Scan for the cell matching the given text and deliver its (x, y) coordinate at center. 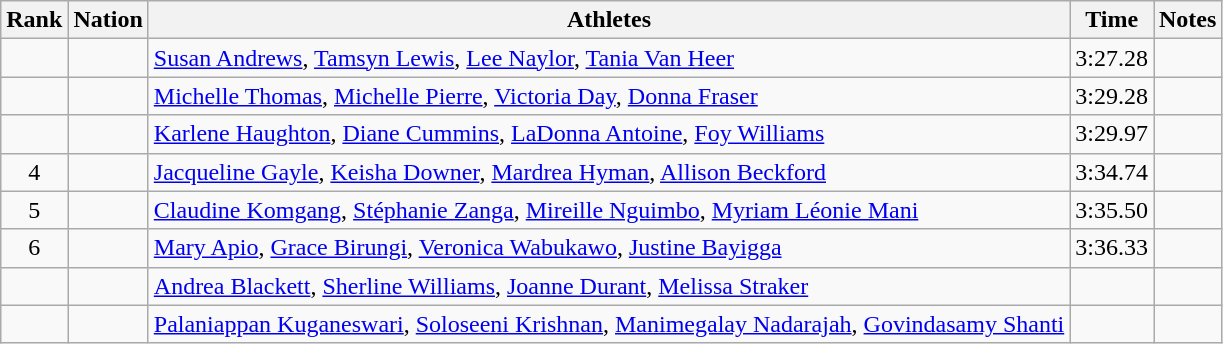
3:36.33 (1112, 248)
Jacqueline Gayle, Keisha Downer, Mardrea Hyman, Allison Beckford (608, 172)
4 (34, 172)
Athletes (608, 20)
6 (34, 248)
Notes (1188, 20)
Susan Andrews, Tamsyn Lewis, Lee Naylor, Tania Van Heer (608, 58)
Andrea Blackett, Sherline Williams, Joanne Durant, Melissa Straker (608, 286)
Palaniappan Kuganeswari, Soloseeni Krishnan, Manimegalay Nadarajah, Govindasamy Shanti (608, 324)
Michelle Thomas, Michelle Pierre, Victoria Day, Donna Fraser (608, 96)
3:29.97 (1112, 134)
5 (34, 210)
Mary Apio, Grace Birungi, Veronica Wabukawo, Justine Bayigga (608, 248)
Claudine Komgang, Stéphanie Zanga, Mireille Nguimbo, Myriam Léonie Mani (608, 210)
3:34.74 (1112, 172)
3:35.50 (1112, 210)
3:27.28 (1112, 58)
Time (1112, 20)
Nation (108, 20)
Karlene Haughton, Diane Cummins, LaDonna Antoine, Foy Williams (608, 134)
Rank (34, 20)
3:29.28 (1112, 96)
